Return the [x, y] coordinate for the center point of the cell that contains the specified text.  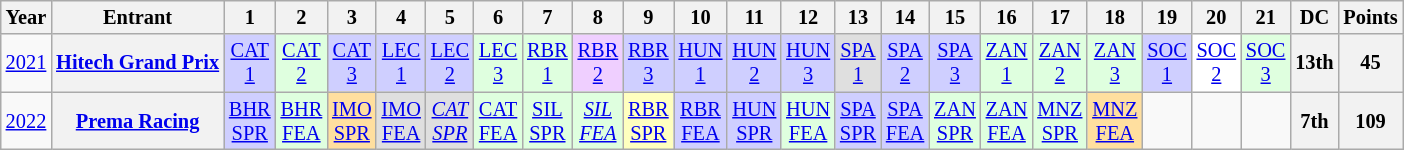
LEC3 [498, 63]
RBRSPR [648, 121]
HUN2 [754, 63]
19 [1166, 17]
ZAN3 [1114, 63]
ZAN2 [1060, 63]
18 [1114, 17]
16 [1007, 17]
HUNFEA [808, 121]
2 [302, 17]
SOC2 [1216, 63]
SPASPR [858, 121]
ZANFEA [1007, 121]
3 [352, 17]
RBR1 [547, 63]
Points [1370, 17]
Year [26, 17]
17 [1060, 17]
12 [808, 17]
IMOFEA [400, 121]
BHRFEA [302, 121]
CATSPR [450, 121]
6 [498, 17]
2022 [26, 121]
Prema Racing [138, 121]
2021 [26, 63]
1 [250, 17]
RBRFEA [701, 121]
SPA3 [955, 63]
8 [598, 17]
20 [1216, 17]
13 [858, 17]
11 [754, 17]
IMOSPR [352, 121]
RBR3 [648, 63]
DC [1314, 17]
109 [1370, 121]
7th [1314, 121]
HUN1 [701, 63]
RBR2 [598, 63]
21 [1266, 17]
Entrant [138, 17]
MNZSPR [1060, 121]
CAT2 [302, 63]
MNZFEA [1114, 121]
15 [955, 17]
ZAN1 [1007, 63]
SPA2 [905, 63]
5 [450, 17]
14 [905, 17]
Hitech Grand Prix [138, 63]
10 [701, 17]
4 [400, 17]
SOC3 [1266, 63]
SILSPR [547, 121]
SILFEA [598, 121]
SOC1 [1166, 63]
CAT3 [352, 63]
SPA1 [858, 63]
9 [648, 17]
LEC2 [450, 63]
HUNSPR [754, 121]
45 [1370, 63]
LEC1 [400, 63]
13th [1314, 63]
HUN3 [808, 63]
ZANSPR [955, 121]
CATFEA [498, 121]
CAT1 [250, 63]
7 [547, 17]
BHRSPR [250, 121]
SPAFEA [905, 121]
